Detect which cell encompasses the target text, then output its [x, y] center coordinate. 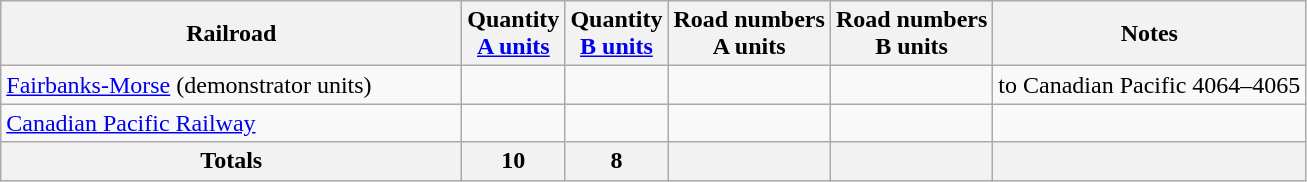
Totals [232, 161]
to Canadian Pacific 4064–4065 [1150, 85]
Railroad [232, 34]
Road numbersB units [911, 34]
QuantityA units [514, 34]
10 [514, 161]
Road numbersA units [749, 34]
Fairbanks-Morse (demonstrator units) [232, 85]
8 [616, 161]
QuantityB units [616, 34]
Canadian Pacific Railway [232, 123]
Notes [1150, 34]
